For the text-containing cell, return its midpoint in [X, Y] coordinate format. 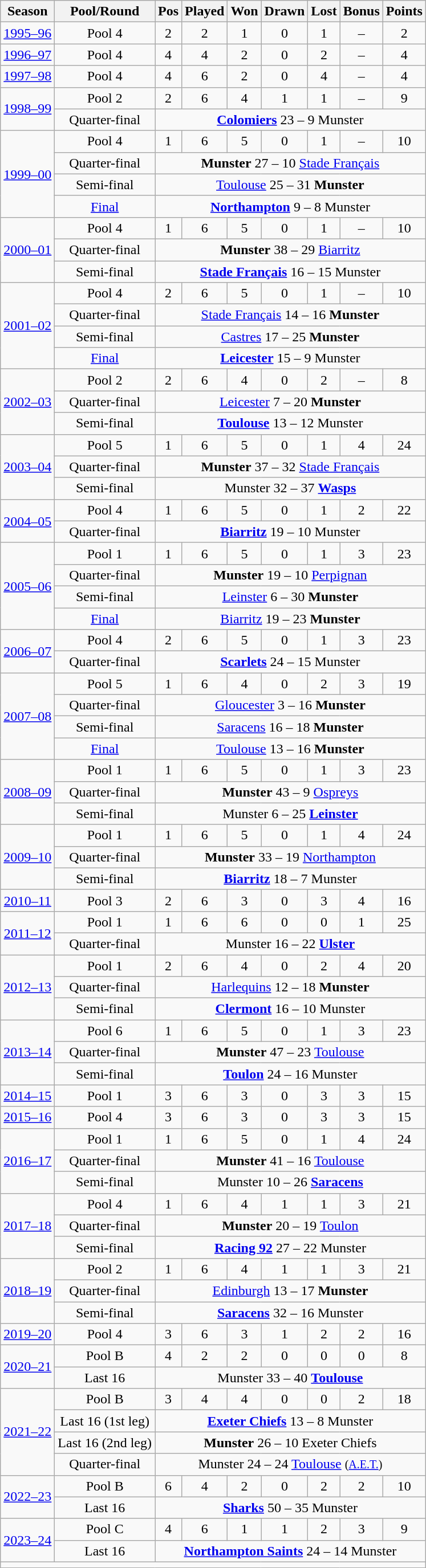
2010–11 [27, 900]
20 [404, 966]
Played [205, 11]
Pool 6 [105, 1031]
2001–02 [27, 326]
2006–07 [27, 651]
Clermont 16 – 10 Munster [291, 1009]
25 [404, 922]
2012–13 [27, 987]
Toulouse 25 – 31 Munster [291, 185]
Harlequins 12 – 18 Munster [291, 987]
Pool/Round [105, 11]
Exeter Chiefs 13 – 8 Munster [291, 1421]
Munster 27 – 10 Stade Français [291, 163]
Toulon 24 – 16 Munster [291, 1074]
Munster 43 – 9 Ospreys [291, 792]
Toulouse 13 – 12 Munster [291, 423]
Munster 33 – 19 Northampton [291, 857]
Munster 33 – 40 Toulouse [291, 1378]
2019–20 [27, 1334]
2017–18 [27, 1226]
2013–14 [27, 1052]
Scarlets 24 – 15 Munster [291, 662]
Won [244, 11]
Racing 92 27 – 22 Munster [291, 1247]
Sharks 50 – 35 Munster [291, 1508]
2002–03 [27, 402]
Munster 38 – 29 Biarritz [291, 250]
Munster 16 – 22 Ulster [291, 944]
Drawn [285, 11]
Pos [169, 11]
2021–22 [27, 1432]
1996–97 [27, 55]
Bonus [362, 11]
Munster 41 – 16 Toulouse [291, 1161]
1999–00 [27, 174]
Leicester 7 – 20 Munster [291, 402]
Pool 3 [105, 900]
Munster 10 – 26 Saracens [291, 1182]
Stade Français 14 – 16 Munster [291, 315]
Last 16 (1st leg) [105, 1421]
Pool C [105, 1529]
19 [404, 684]
Munster 26 – 10 Exeter Chiefs [291, 1443]
1997–98 [27, 76]
18 [404, 1399]
2015–16 [27, 1117]
Munster 37 – 32 Stade Français [291, 467]
2003–04 [27, 467]
2008–09 [27, 792]
Munster 6 – 25 Leinster [291, 814]
2020–21 [27, 1367]
Saracens 32 – 16 Munster [291, 1312]
Castres 17 – 25 Munster [291, 337]
1995–96 [27, 33]
1998–99 [27, 109]
2011–12 [27, 933]
2023–24 [27, 1540]
2009–10 [27, 857]
2007–08 [27, 716]
Biarritz 19 – 23 Munster [291, 618]
Munster 24 – 24 Toulouse (A.E.T.) [291, 1464]
Munster 47 – 23 Toulouse [291, 1052]
2014–15 [27, 1096]
Northampton 9 – 8 Munster [291, 206]
Biarritz 18 – 7 Munster [291, 879]
Leinster 6 – 30 Munster [291, 597]
Toulouse 13 – 16 Munster [291, 749]
Biarritz 19 – 10 Munster [291, 532]
Leicester 15 – 9 Munster [291, 358]
Gloucester 3 – 16 Munster [291, 705]
Colomiers 23 – 9 Munster [291, 120]
Points [404, 11]
2022–23 [27, 1497]
Northampton Saints 24 – 14 Munster [291, 1551]
Munster 20 – 19 Toulon [291, 1226]
2018–19 [27, 1291]
2000–01 [27, 250]
Munster 19 – 10 Perpignan [291, 575]
Stade Français 16 – 15 Munster [291, 272]
Season [27, 11]
Munster 32 – 37 Wasps [291, 488]
Saracens 16 – 18 Munster [291, 727]
Lost [324, 11]
2005–06 [27, 586]
2004–05 [27, 521]
Edinburgh 13 – 17 Munster [291, 1291]
22 [404, 510]
2016–17 [27, 1161]
Last 16 (2nd leg) [105, 1443]
